Return (x, y) of the center of cell containing provided text 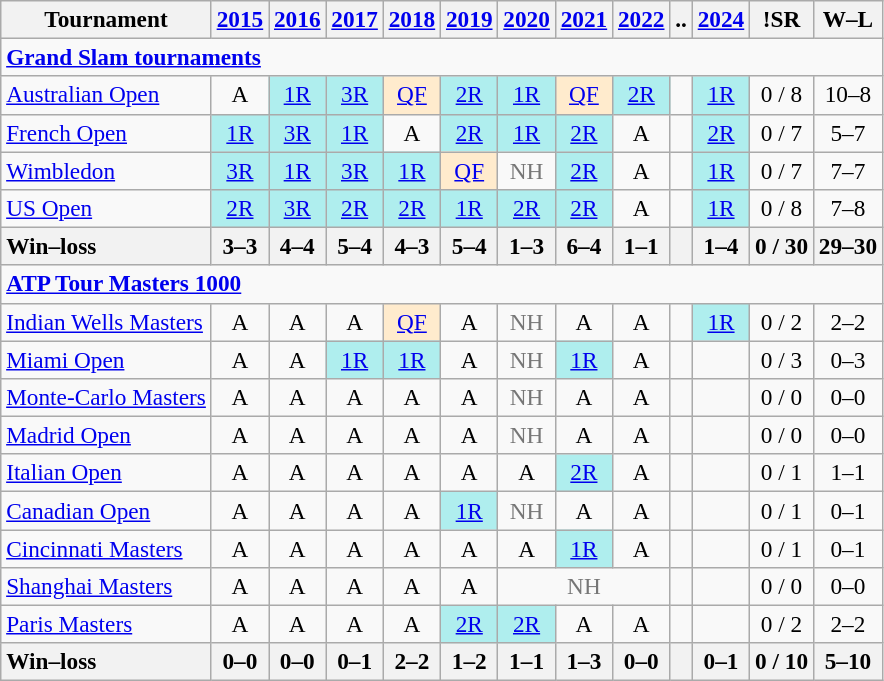
1–4 (720, 246)
10–8 (848, 95)
Italian Open (106, 473)
0 / 30 (782, 246)
4–3 (412, 246)
4–4 (298, 246)
7–8 (848, 208)
5–10 (848, 662)
2022 (642, 19)
29–30 (848, 246)
.. (681, 19)
W–L (848, 19)
3–3 (240, 246)
!SR (782, 19)
2021 (584, 19)
US Open (106, 208)
0 / 10 (782, 662)
2024 (720, 19)
Monte-Carlo Masters (106, 397)
0–3 (848, 359)
0 / 3 (782, 359)
Paris Masters (106, 624)
ATP Tour Masters 1000 (442, 284)
5–7 (848, 133)
Miami Open (106, 359)
2020 (526, 19)
Australian Open (106, 95)
Wimbledon (106, 170)
2018 (412, 19)
Canadian Open (106, 510)
2019 (470, 19)
7–7 (848, 170)
French Open (106, 133)
2017 (354, 19)
Shanghai Masters (106, 586)
Cincinnati Masters (106, 548)
Grand Slam tournaments (442, 57)
1–2 (470, 662)
Tournament (106, 19)
Indian Wells Masters (106, 322)
6–4 (584, 246)
2016 (298, 19)
2015 (240, 19)
Madrid Open (106, 435)
